Pinpoint the cell where the given text exists, returning its (X, Y) midpoint coordinate. 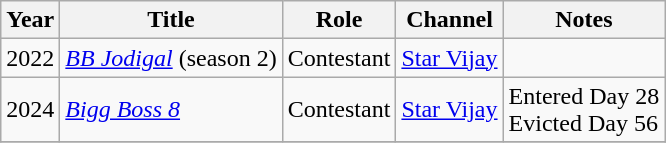
Channel (450, 20)
2024 (30, 110)
Bigg Boss 8 (171, 110)
Title (171, 20)
Entered Day 28Evicted Day 56 (584, 110)
Year (30, 20)
Role (339, 20)
Notes (584, 20)
BB Jodigal (season 2) (171, 58)
2022 (30, 58)
